Return the [X, Y] coordinate for the center point of the cell that contains the specified text.  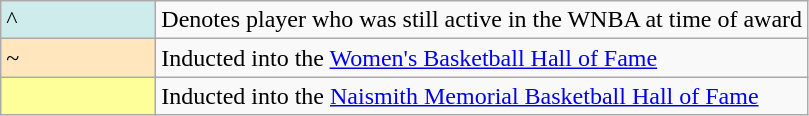
~ [78, 58]
Denotes player who was still active in the WNBA at time of award [482, 20]
Inducted into the Women's Basketball Hall of Fame [482, 58]
Inducted into the Naismith Memorial Basketball Hall of Fame [482, 96]
^ [78, 20]
